Return the [X, Y] coordinate for the center point of the cell that contains the specified text.  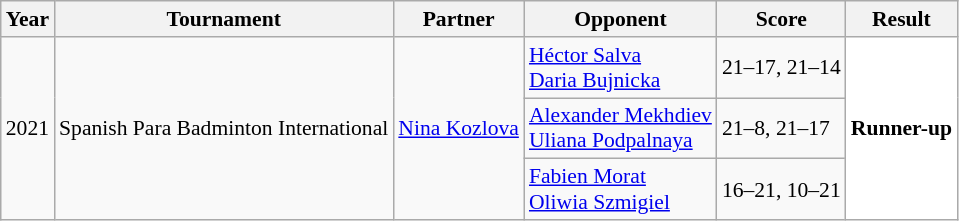
Spanish Para Badminton International [224, 128]
21–17, 21–14 [782, 68]
Runner-up [902, 128]
2021 [28, 128]
Nina Kozlova [458, 128]
Result [902, 19]
Tournament [224, 19]
21–8, 21–17 [782, 128]
Fabien Morat Oliwia Szmigiel [620, 190]
Héctor Salva Daria Bujnicka [620, 68]
Alexander Mekhdiev Uliana Podpalnaya [620, 128]
Year [28, 19]
Score [782, 19]
Opponent [620, 19]
Partner [458, 19]
16–21, 10–21 [782, 190]
